Locate the cell with the specified text and output its [X, Y] center coordinate. 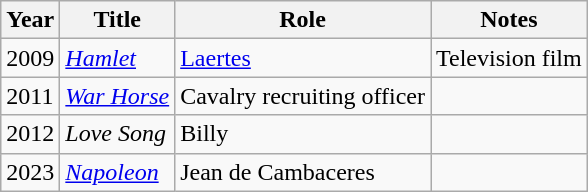
Napoleon [118, 172]
Love Song [118, 134]
Notes [510, 20]
Television film [510, 58]
2023 [30, 172]
Hamlet [118, 58]
Year [30, 20]
War Horse [118, 96]
2012 [30, 134]
2009 [30, 58]
Title [118, 20]
Cavalry recruiting officer [303, 96]
2011 [30, 96]
Billy [303, 134]
Role [303, 20]
Laertes [303, 58]
Jean de Cambaceres [303, 172]
